Locate the cell with the specified text and output its (x, y) center coordinate. 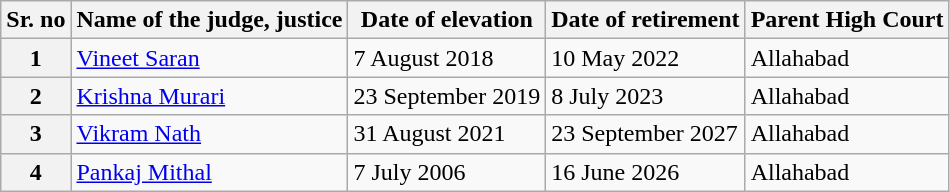
7 July 2006 (447, 172)
Krishna Murari (210, 96)
10 May 2022 (646, 58)
Sr. no (36, 20)
23 September 2019 (447, 96)
3 (36, 134)
Vikram Nath (210, 134)
8 July 2023 (646, 96)
Date of elevation (447, 20)
31 August 2021 (447, 134)
16 June 2026 (646, 172)
2 (36, 96)
Vineet Saran (210, 58)
Name of the judge, justice (210, 20)
Pankaj Mithal (210, 172)
7 August 2018 (447, 58)
4 (36, 172)
23 September 2027 (646, 134)
Date of retirement (646, 20)
1 (36, 58)
Parent High Court (847, 20)
